Output the [x, y] coordinate of the center of the cell containing the given text.  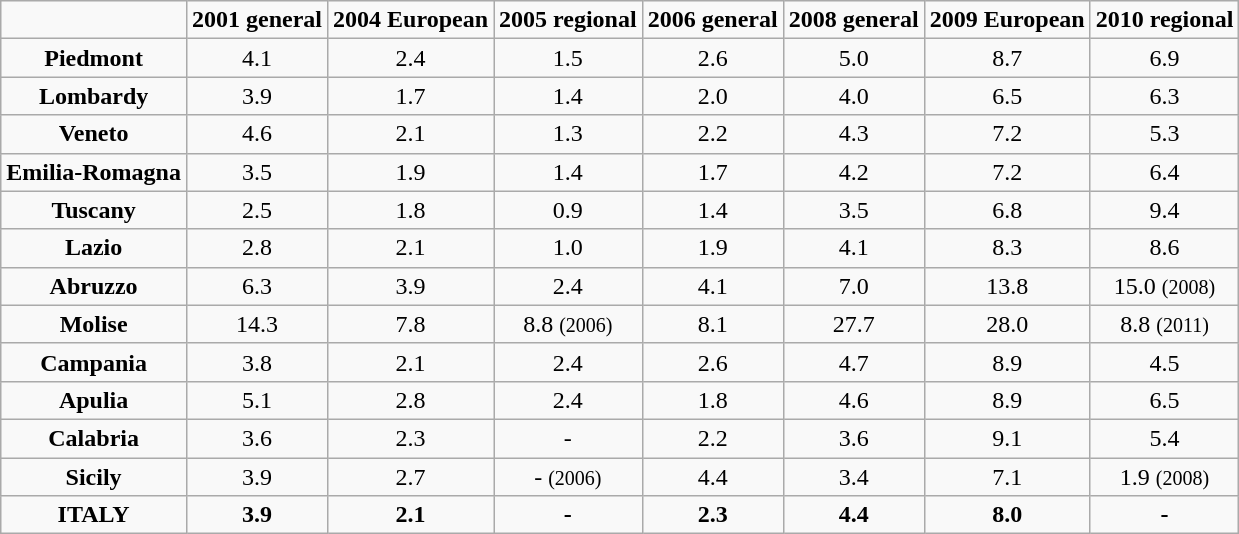
Veneto [94, 134]
7.8 [411, 324]
Lombardy [94, 96]
Calabria [94, 438]
8.6 [1164, 248]
Tuscany [94, 210]
2008 general [854, 20]
1.9 (2008) [1164, 477]
15.0 (2008) [1164, 286]
ITALY [94, 515]
2004 European [411, 20]
27.7 [854, 324]
Emilia-Romagna [94, 172]
8.8 (2011) [1164, 324]
1.3 [568, 134]
4.0 [854, 96]
2009 European [1007, 20]
2006 general [712, 20]
Lazio [94, 248]
3.8 [256, 362]
5.1 [256, 400]
5.3 [1164, 134]
Piedmont [94, 58]
2.7 [411, 477]
6.9 [1164, 58]
4.2 [854, 172]
6.4 [1164, 172]
- (2006) [568, 477]
Molise [94, 324]
9.1 [1007, 438]
8.7 [1007, 58]
2.5 [256, 210]
28.0 [1007, 324]
4.5 [1164, 362]
1.0 [568, 248]
Sicily [94, 477]
Apulia [94, 400]
8.8 (2006) [568, 324]
Campania [94, 362]
8.0 [1007, 515]
0.9 [568, 210]
8.1 [712, 324]
5.0 [854, 58]
2001 general [256, 20]
6.8 [1007, 210]
14.3 [256, 324]
3.4 [854, 477]
7.0 [854, 286]
9.4 [1164, 210]
7.1 [1007, 477]
2005 regional [568, 20]
13.8 [1007, 286]
2010 regional [1164, 20]
5.4 [1164, 438]
1.5 [568, 58]
8.3 [1007, 248]
4.7 [854, 362]
2.0 [712, 96]
Abruzzo [94, 286]
4.3 [854, 134]
